Determine the [X, Y] coordinate at the center of the cell enclosing the given text.  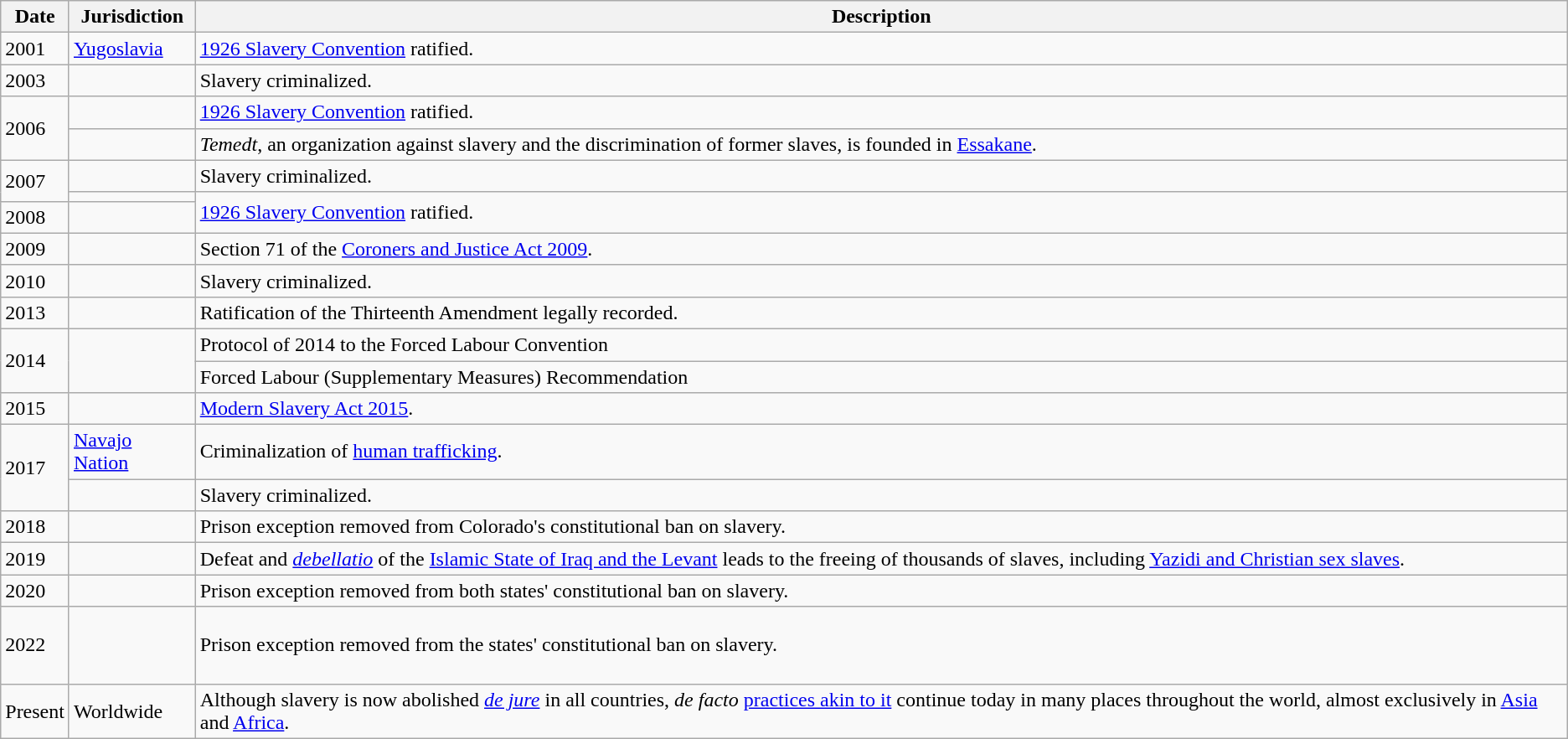
2018 [35, 527]
2008 [35, 217]
Jurisdiction [132, 17]
Prison exception removed from the states' constitutional ban on slavery. [881, 645]
Forced Labour (Supplementary Measures) Recommendation [881, 376]
Criminalization of human trafficking. [881, 452]
2007 [35, 181]
Date [35, 17]
Protocol of 2014 to the Forced Labour Convention [881, 344]
Worldwide [132, 711]
2022 [35, 645]
Description [881, 17]
2010 [35, 281]
Section 71 of the Coroners and Justice Act 2009. [881, 249]
Navajo Nation [132, 452]
Present [35, 711]
2009 [35, 249]
2006 [35, 128]
Prison exception removed from Colorado's constitutional ban on slavery. [881, 527]
Temedt, an organization against slavery and the discrimination of former slaves, is founded in Essakane. [881, 144]
2014 [35, 360]
2015 [35, 409]
2001 [35, 49]
2003 [35, 80]
2017 [35, 468]
2020 [35, 591]
Modern Slavery Act 2015. [881, 409]
2019 [35, 559]
Yugoslavia [132, 49]
2013 [35, 313]
Ratification of the Thirteenth Amendment legally recorded. [881, 313]
Prison exception removed from both states' constitutional ban on slavery. [881, 591]
